Provide the (x, y) coordinate of the cell's center where the given text is located.  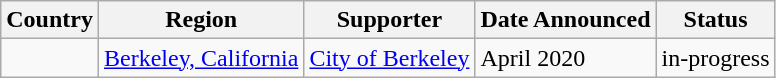
in-progress (716, 58)
April 2020 (566, 58)
City of Berkeley (390, 58)
Supporter (390, 20)
Berkeley, California (200, 58)
Date Announced (566, 20)
Region (200, 20)
Status (716, 20)
Country (50, 20)
